Determine the (x, y) coordinate at the center of the cell enclosing the given text.  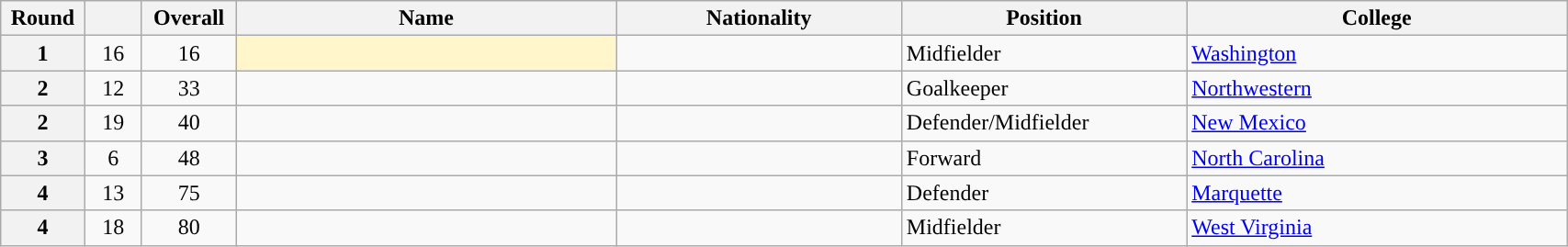
40 (189, 123)
Round (42, 18)
48 (189, 158)
Overall (189, 18)
Position (1043, 18)
Northwestern (1377, 88)
New Mexico (1377, 123)
33 (189, 88)
13 (113, 193)
Name (426, 18)
18 (113, 228)
Defender (1043, 193)
Defender/Midfielder (1043, 123)
West Virginia (1377, 228)
75 (189, 193)
College (1377, 18)
1 (42, 53)
Nationality (759, 18)
80 (189, 228)
North Carolina (1377, 158)
Goalkeeper (1043, 88)
19 (113, 123)
Marquette (1377, 193)
Washington (1377, 53)
Forward (1043, 158)
12 (113, 88)
3 (42, 158)
6 (113, 158)
